Search for the cell housing the specified text and yield its [X, Y] center coordinate. 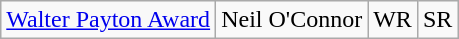
SR [437, 20]
Neil O'Connor [292, 20]
WR [393, 20]
Walter Payton Award [108, 20]
